Pinpoint the cell where the given text exists, returning its [X, Y] midpoint coordinate. 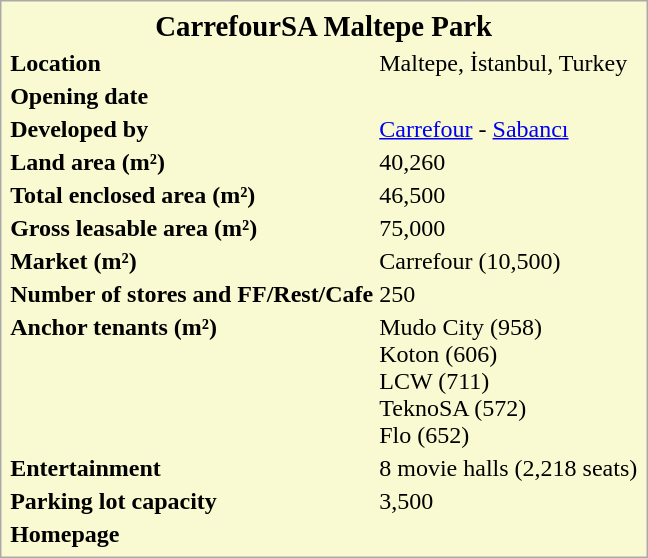
Carrefour - Sabancı [508, 129]
Total enclosed area (m²) [192, 195]
Carrefour (10,500) [508, 261]
Gross leasable area (m²) [192, 228]
250 [508, 294]
CarrefourSA Maltepe Park [324, 27]
46,500 [508, 195]
Number of stores and FF/Rest/Cafe [192, 294]
Mudo City (958) Koton (606) LCW (711) TeknoSA (572) Flo (652) [508, 381]
8 movie halls (2,218 seats) [508, 468]
75,000 [508, 228]
40,260 [508, 162]
Parking lot capacity [192, 501]
Developed by [192, 129]
Entertainment [192, 468]
Anchor tenants (m²) [192, 381]
Opening date [192, 96]
Homepage [192, 534]
Land area (m²) [192, 162]
Market (m²) [192, 261]
3,500 [508, 501]
Location [192, 63]
Maltepe, İstanbul, Turkey [508, 63]
